For the text-containing cell, return its midpoint in [X, Y] coordinate format. 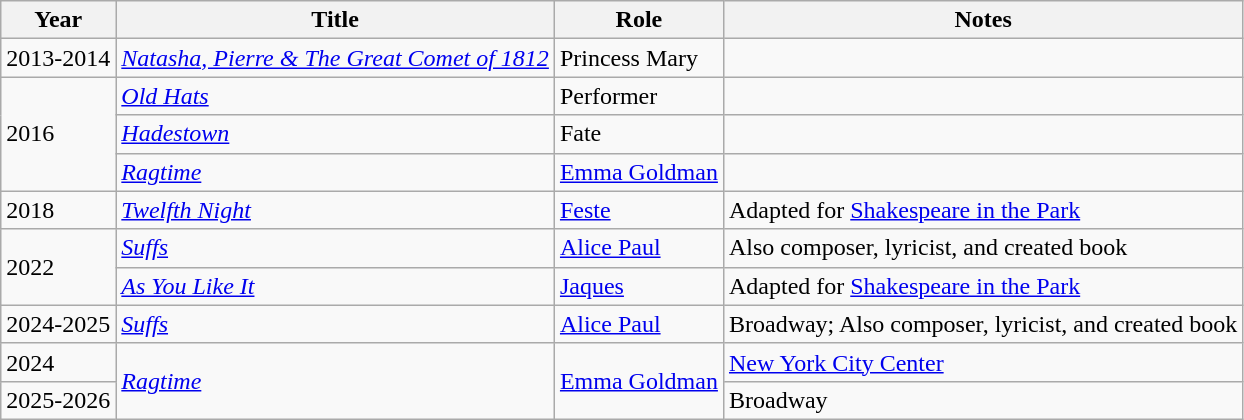
Role [638, 20]
As You Like It [336, 286]
Natasha, Pierre & The Great Comet of 1812 [336, 58]
2016 [58, 134]
Princess Mary [638, 58]
Also composer, lyricist, and created book [982, 248]
Notes [982, 20]
2024 [58, 362]
Twelfth Night [336, 210]
Feste [638, 210]
2018 [58, 210]
Performer [638, 96]
Fate [638, 134]
2013-2014 [58, 58]
Year [58, 20]
New York City Center [982, 362]
2024-2025 [58, 324]
Broadway [982, 400]
Hadestown [336, 134]
Jaques [638, 286]
2022 [58, 267]
2025-2026 [58, 400]
Title [336, 20]
Old Hats [336, 96]
Broadway; Also composer, lyricist, and created book [982, 324]
